Identify which cell holds the provided text, then report its [x, y] central coordinate. 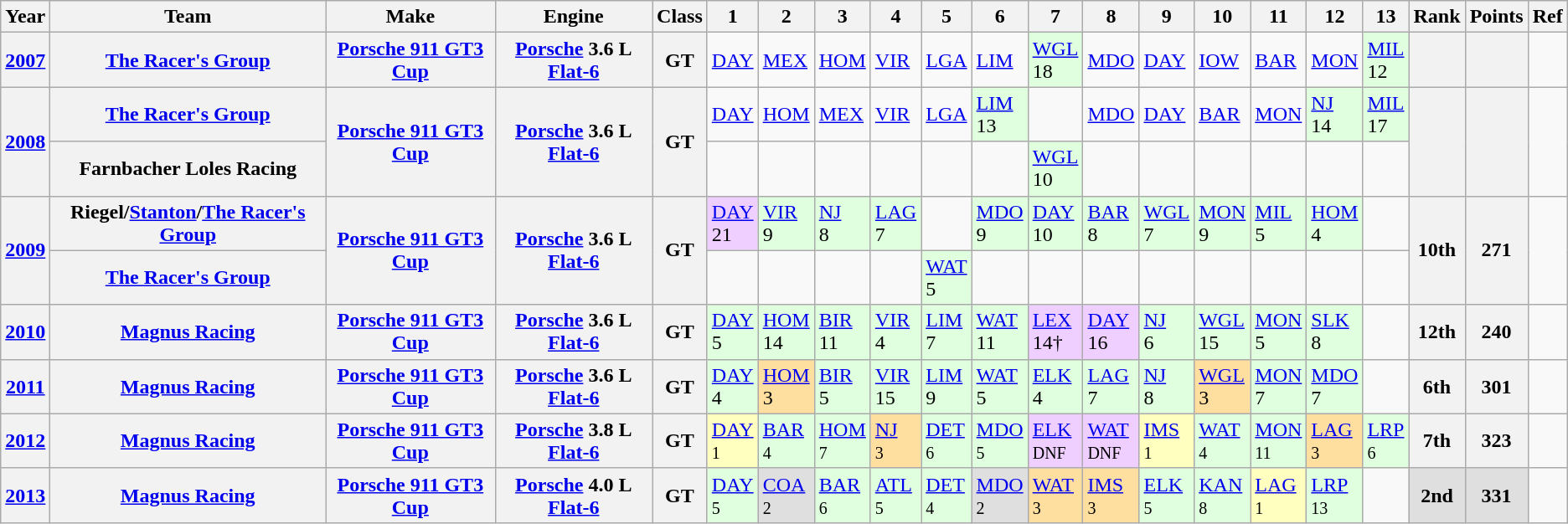
ELK5 [1167, 496]
DAY16 [1111, 331]
9 [1167, 17]
7th [1437, 440]
SLK8 [1335, 331]
DAY21 [732, 223]
BIR11 [843, 331]
WGL10 [1055, 169]
IMS 1 [1167, 440]
BIR5 [843, 387]
MDO 5 [1000, 440]
2013 [25, 496]
MIL12 [1385, 60]
LAG 3 [1335, 440]
IMS 3 [1111, 496]
LAG 1 [1278, 496]
Farnbacher Loles Racing [188, 169]
301 [1496, 387]
NJ 3 [895, 440]
12th [1437, 331]
2011 [25, 387]
DAY10 [1055, 223]
MON5 [1278, 331]
LEX14† [1055, 331]
MIL17 [1385, 114]
MDO7 [1335, 387]
Year [25, 17]
VIR15 [895, 387]
HOM 7 [843, 440]
DAY4 [732, 387]
Porsche 4.0 L Flat-6 [574, 496]
11 [1278, 17]
MON 11 [1278, 440]
Rank [1437, 17]
13 [1385, 17]
WAT11 [1000, 331]
DAY 1 [732, 440]
8 [1111, 17]
1 [732, 17]
2012 [25, 440]
12 [1335, 17]
4 [895, 17]
Ref [1548, 17]
5 [946, 17]
VIR9 [786, 223]
MON9 [1223, 223]
WGL7 [1167, 223]
WAT 3 [1055, 496]
WGL18 [1055, 60]
HOM4 [1335, 223]
Make [410, 17]
Porsche 3.8 L Flat-6 [574, 440]
323 [1496, 440]
VIR4 [895, 331]
BAR 4 [786, 440]
2007 [25, 60]
Engine [574, 17]
LIM13 [1000, 114]
DET 4 [946, 496]
Team [188, 17]
MDO9 [1000, 223]
HOM14 [786, 331]
240 [1496, 331]
IOW [1223, 60]
7 [1055, 17]
3 [843, 17]
2008 [25, 141]
2nd [1437, 496]
WAT DNF [1111, 440]
WAT 4 [1223, 440]
LIM9 [946, 387]
ELK4 [1055, 387]
LIM7 [946, 331]
HOM3 [786, 387]
ATL 5 [895, 496]
331 [1496, 496]
Class [680, 17]
LIM [1000, 60]
2 [786, 17]
6 [1000, 17]
MIL5 [1278, 223]
271 [1496, 250]
Points [1496, 17]
KAN 8 [1223, 496]
WGL15 [1223, 331]
2010 [25, 331]
Riegel/Stanton/The Racer's Group [188, 223]
WGL3 [1223, 387]
10 [1223, 17]
10th [1437, 250]
DAY 5 [732, 496]
ELK DNF [1055, 440]
6th [1437, 387]
MON7 [1278, 387]
BAR 6 [843, 496]
DET 6 [946, 440]
LRP 13 [1335, 496]
MDO 2 [1000, 496]
NJ14 [1335, 114]
LRP 6 [1385, 440]
COA 2 [786, 496]
NJ6 [1167, 331]
DAY5 [732, 331]
BAR8 [1111, 223]
2009 [25, 250]
